Find where the given text appears and provide that cell's center as (x, y) coordinate. 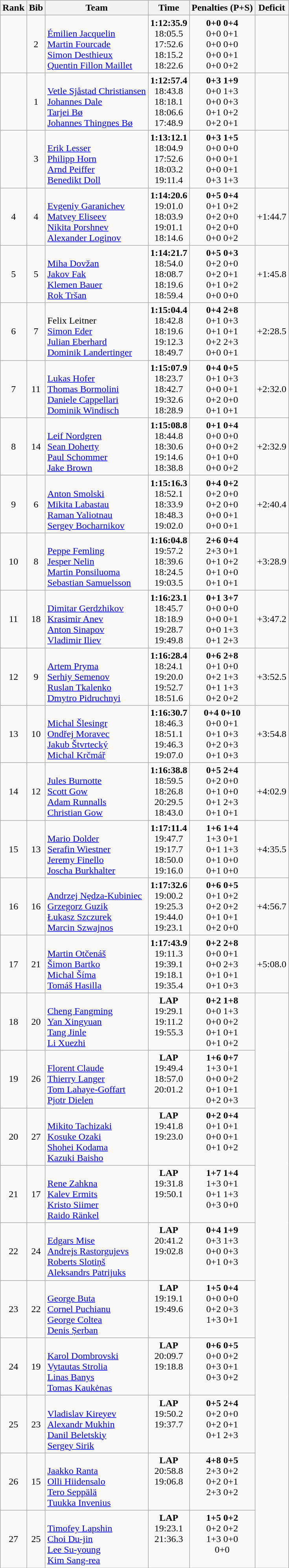
1:17:11.419:47.719:17.718:50.019:16.0 (169, 849)
1:16:30.718:46.318:51.119:46.319:07.0 (169, 734)
1+7 1+41+3 0+10+1 1+30+3 0+0 (223, 1194)
Penalties (P+S) (223, 8)
Edgars MiseAndrejs RastorgujevsRoberts SlotiņšAleksandrs Patrijuks (97, 1251)
0+6 0+50+0 0+20+3 0+10+3 0+2 (223, 1366)
1:12:57.418:43.818:18.118:06.617:48.9 (169, 102)
Lukas HoferThomas BormoliniDaniele CappellariDominik Windisch (97, 389)
1:13:12.118:04.917:52.618:03.219:11.4 (169, 159)
0+2 1+80+0 1+30+0 0+20+1 0+10+1 0+2 (223, 1022)
Vetle Sjåstad ChristiansenJohannes DaleTarjei BøJohannes Thingnes Bø (97, 102)
LAP19:19.119:49.6 (169, 1309)
0+5 2+40+2 0+00+2 0+10+1 2+3 (223, 1424)
0+4 1+90+3 1+30+0 0+30+1 0+3 (223, 1251)
LAP20:41.219:02.8 (169, 1251)
Team (97, 8)
LAP19:31.819:50.1 (169, 1194)
1+5 0+40+0 0+00+2 0+31+3 0+1 (223, 1309)
Miha DovžanJakov FakKlemen BauerRok Tršan (97, 274)
George ButaCornel PuchianuGeorge ColteaDenis Șerban (97, 1309)
+1:44.7 (271, 217)
2 (36, 44)
LAP19:29.119:11.219:55.3 (169, 1022)
+2:28.5 (271, 331)
+4:56.7 (271, 907)
+2:32.9 (271, 446)
LAP19:41.819:23.0 (169, 1137)
1:15:08.818:44.818:30.619:14.618:38.8 (169, 446)
Vladislav KireyevAlexandr MukhinDanil BeletskiySergey Sirik (97, 1424)
Time (169, 8)
2+6 0+42+3 0+10+1 0+20+1 0+00+1 0+1 (223, 561)
Leif NordgrenSean DohertyPaul SchommerJake Brown (97, 446)
1:16:38.818:59.518:26.820:29.518:43.0 (169, 792)
0+2 0+40+1 0+10+0 0+10+1 0+2 (223, 1137)
1:16:23.118:45.718:18.919:28.719:49.8 (169, 619)
Michal ŠlesingrOndřej MoravecJakub ŠtvrteckýMichal Krčmář (97, 734)
0+3 1+50+0 0+00+0 0+10+0 0+10+3 1+3 (223, 159)
0+1 3+70+0 0+00+0 0+10+0 1+30+1 2+3 (223, 619)
1:17:32.619:00.219:25.319:44.019:23.1 (169, 907)
1:16:04.819:57.218:39.618:24.519:03.5 (169, 561)
Émilien JacquelinMartin FourcadeSimon DesthieuxQuentin Fillon Maillet (97, 44)
Erik LesserPhilipp HornArnd PeifferBenedikt Doll (97, 159)
+3:54.8 (271, 734)
1:14:20.619:01.018:03.919:01.118:14.6 (169, 217)
Karol DombrovskiVytautas StroliaLinas BanysTomas Kaukėnas (97, 1366)
+3:52.5 (271, 677)
+2:40.4 (271, 504)
0+6 0+50+1 0+20+2 0+20+1 0+10+2 0+0 (223, 907)
1 (36, 102)
Jules BurnotteScott GowAdam RunnallsChristian Gow (97, 792)
LAP19:23.121:36.3 (169, 1539)
0+2 2+80+0 0+10+0 2+30+1 0+10+1 0+3 (223, 964)
Cheng FangmingYan XingyuanTang JinleLi Xuezhi (97, 1022)
Andrzej Nędza-KubiniecGrzegorz GuzikŁukasz SzczurekMarcin Szwajnos (97, 907)
0+6 2+80+1 0+00+2 1+30+1 1+30+2 0+2 (223, 677)
+2:32.0 (271, 389)
3 (36, 159)
1:12:35.918:05.517:52.618:15.218:22.6 (169, 44)
Florent ClaudeThierry LangerTom Lahaye-GoffartPjotr Dielen (97, 1079)
Jaakko RantaOlli HiidensaloTero SeppäläTuukka Invenius (97, 1481)
0+0 0+40+0 0+10+0 0+00+0 0+10+0 0+2 (223, 44)
0+1 0+40+0 0+00+0 0+20+1 0+00+0 0+2 (223, 446)
0+4 2+80+1 0+30+1 0+10+2 2+30+0 0+1 (223, 331)
0+5 0+40+1 0+20+2 0+00+2 0+00+0 0+2 (223, 217)
0+3 1+90+0 1+30+0 0+30+1 0+20+2 0+1 (223, 102)
1:15:04.418:42.818:19.619:12.318:49.7 (169, 331)
1:16:28.418:24.119:20.019:52.718:51.6 (169, 677)
1:17:43.919:11.319:39.119:18.119:35.4 (169, 964)
1:15:07.918:23.718:42.719:32.618:28.9 (169, 389)
0+4 0+100+0 0+10+1 0+30+2 0+30+1 0+3 (223, 734)
1+6 0+71+3 0+10+0 0+20+1 0+10+2 0+3 (223, 1079)
+3:28.9 (271, 561)
+3:47.2 (271, 619)
Evgeniy GaranichevMatvey EliseevNikita PorshnevAlexander Loginov (97, 217)
Artem PrymaSerhiy SemenovRuslan TkalenkoDmytro Pidruchnyi (97, 677)
LAP20:58.819:06.8 (169, 1481)
Peppe FemlingJesper NelinMartin PonsiluomaSebastian Samuelsson (97, 561)
Dimitar GerdzhikovKrasimir AnevAnton SinapovVladimir Iliev (97, 619)
Mario DolderSerafin WiestnerJeremy FinelloJoscha Burkhalter (97, 849)
1+5 0+20+2 0+21+3 0+00+0 (223, 1539)
+4:02.9 (271, 792)
LAP19:50.219:37.7 (169, 1424)
Felix LeitnerSimon EderJulian EberhardDominik Landertinger (97, 331)
LAP20:09.719:18.8 (169, 1366)
LAP19:49.418:57.020:01.2 (169, 1079)
Mikito TachizakiKosuke OzakiShohei KodamaKazuki Baisho (97, 1137)
0+4 0+20+2 0+00+2 0+00+0 0+10+0 0+1 (223, 504)
+1:45.8 (271, 274)
Rene ZahknaKalev ErmitsKristo SiimerRaido Ränkel (97, 1194)
Bib (36, 8)
0+4 0+50+1 0+30+0 0+10+2 0+00+1 0+1 (223, 389)
Deficit (271, 8)
Martin OtčenášŠimon BartkoMichal ŠímaTomáš Hasilla (97, 964)
4+8 0+52+3 0+20+2 0+12+3 0+2 (223, 1481)
Rank (13, 8)
Timofey LapshinChoi Du-jinLee Su-youngKim Sang-rea (97, 1539)
1+6 1+41+3 0+10+1 1+30+1 0+00+1 0+0 (223, 849)
1:15:16.318:52.118:33.918:48.319:02.0 (169, 504)
+4:35.5 (271, 849)
0+5 2+40+2 0+00+1 0+00+1 2+30+1 0+1 (223, 792)
Anton SmolskiMikita LabastauRaman YaliotnauSergey Bocharnikov (97, 504)
+5:08.0 (271, 964)
0+5 0+30+2 0+00+2 0+10+1 0+20+0 0+0 (223, 274)
1:14:21.718:54.018:08.718:19.618:59.4 (169, 274)
